Locate the cell with the specified text and output its [x, y] center coordinate. 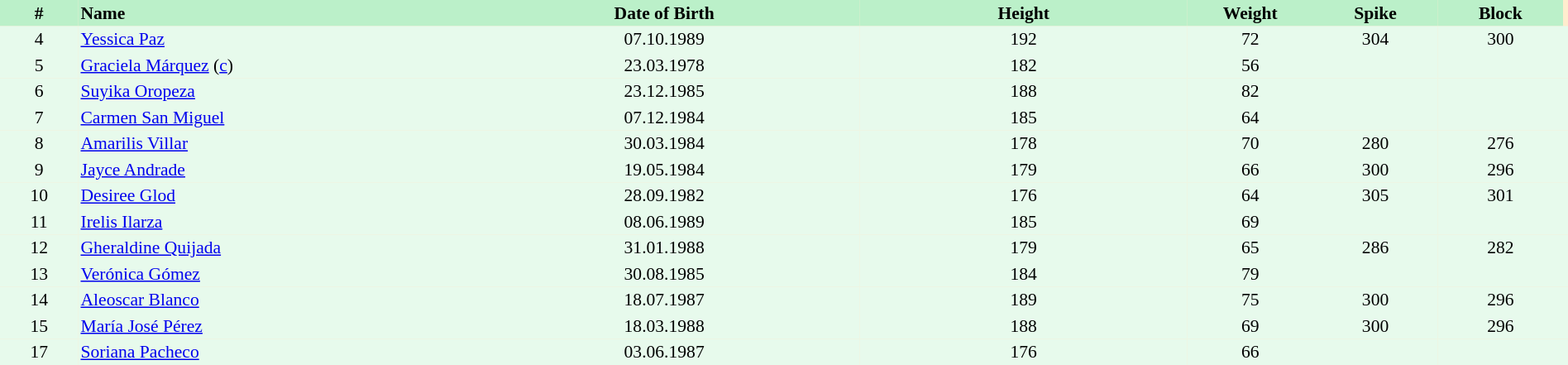
11 [39, 222]
Spike [1374, 13]
Jayce Andrade [273, 170]
282 [1500, 248]
72 [1250, 40]
30.08.1985 [664, 274]
23.03.1978 [664, 65]
Irelis Ilarza [273, 222]
18.03.1988 [664, 326]
Name [273, 13]
176 [1024, 195]
Graciela Márquez (c) [273, 65]
70 [1250, 144]
178 [1024, 144]
07.12.1984 [664, 118]
305 [1374, 195]
4 [39, 40]
192 [1024, 40]
5 [39, 65]
28.09.1982 [664, 195]
31.01.1988 [664, 248]
19.05.1984 [664, 170]
13 [39, 274]
Aleoscar Blanco [273, 300]
15 [39, 326]
75 [1250, 300]
18.07.1987 [664, 300]
286 [1374, 248]
Height [1024, 13]
Verónica Gómez [273, 274]
Date of Birth [664, 13]
8 [39, 144]
10 [39, 195]
276 [1500, 144]
66 [1250, 170]
María José Pérez [273, 326]
182 [1024, 65]
301 [1500, 195]
07.10.1989 [664, 40]
Desiree Glod [273, 195]
184 [1024, 274]
12 [39, 248]
56 [1250, 65]
# [39, 13]
7 [39, 118]
82 [1250, 91]
65 [1250, 248]
6 [39, 91]
189 [1024, 300]
Weight [1250, 13]
14 [39, 300]
23.12.1985 [664, 91]
Amarilis Villar [273, 144]
08.06.1989 [664, 222]
Block [1500, 13]
Yessica Paz [273, 40]
304 [1374, 40]
9 [39, 170]
79 [1250, 274]
280 [1374, 144]
30.03.1984 [664, 144]
Carmen San Miguel [273, 118]
Suyika Oropeza [273, 91]
Gheraldine Quijada [273, 248]
